Return the (x, y) coordinate for the center point of the cell that contains the specified text.  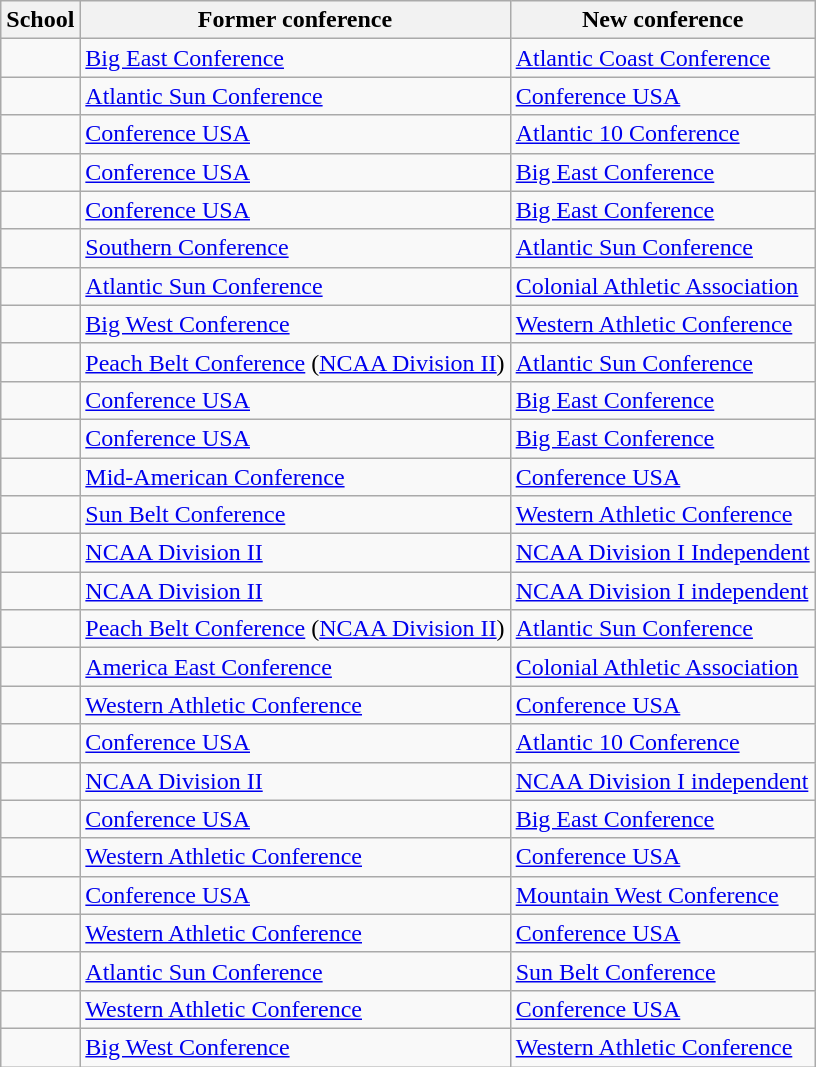
School (40, 20)
America East Conference (295, 667)
Atlantic Coast Conference (662, 58)
New conference (662, 20)
Mid-American Conference (295, 477)
Former conference (295, 20)
Mountain West Conference (662, 895)
Southern Conference (295, 248)
NCAA Division I Independent (662, 553)
